Return [X, Y] of the center of cell containing provided text 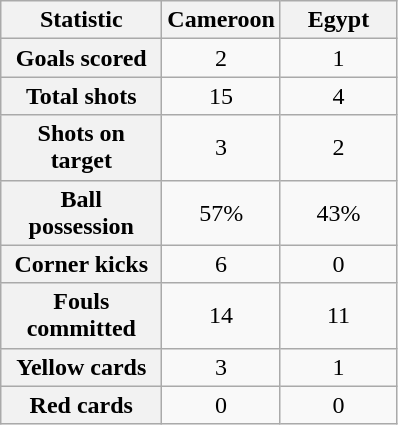
Corner kicks [82, 264]
Cameroon [222, 20]
14 [222, 316]
43% [338, 212]
Egypt [338, 20]
Statistic [82, 20]
Red cards [82, 405]
Ball possession [82, 212]
Shots on target [82, 148]
11 [338, 316]
Yellow cards [82, 367]
Total shots [82, 96]
4 [338, 96]
15 [222, 96]
Fouls committed [82, 316]
6 [222, 264]
Goals scored [82, 58]
57% [222, 212]
